Identify which cell holds the provided text, then report its (x, y) central coordinate. 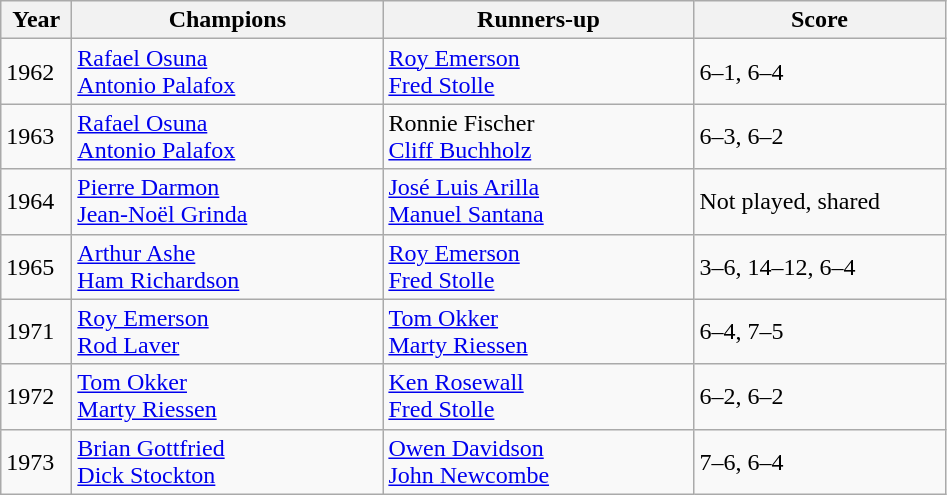
Brian Gottfried Dick Stockton (228, 462)
1963 (36, 136)
Ronnie Fischer Cliff Buchholz (538, 136)
3–6, 14–12, 6–4 (820, 266)
José Luis Arilla Manuel Santana (538, 202)
Ken Rosewall Fred Stolle (538, 396)
7–6, 6–4 (820, 462)
Roy Emerson Rod Laver (228, 332)
6–3, 6–2 (820, 136)
Score (820, 20)
Owen Davidson John Newcombe (538, 462)
Not played, shared (820, 202)
Pierre Darmon Jean-Noël Grinda (228, 202)
1973 (36, 462)
Runners-up (538, 20)
1964 (36, 202)
Year (36, 20)
6–4, 7–5 (820, 332)
6–1, 6–4 (820, 72)
Champions (228, 20)
1962 (36, 72)
1971 (36, 332)
1972 (36, 396)
1965 (36, 266)
Arthur Ashe Ham Richardson (228, 266)
6–2, 6–2 (820, 396)
